Locate the cell with the specified text and output its (x, y) center coordinate. 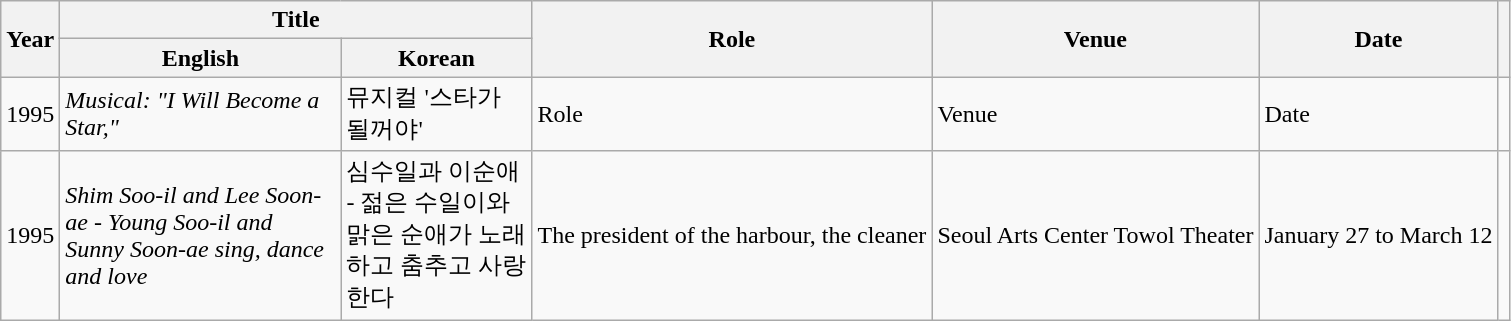
English (200, 58)
Year (30, 39)
뮤지컬 '스타가 될꺼야' (436, 114)
심수일과 이순애 - 젊은 수일이와 맑은 순애가 노래하고 춤추고 사랑한다 (436, 236)
Seoul Arts Center Towol Theater (1096, 236)
January 27 to March 12 (1378, 236)
Korean (436, 58)
Shim Soo-il and Lee Soon-ae - Young Soo-il and Sunny Soon-ae sing, dance and love (200, 236)
Musical: "I Will Become a Star," (200, 114)
The president of the harbour, the cleaner (732, 236)
Title (296, 20)
